Output the (X, Y) coordinate of the center of the cell containing the given text.  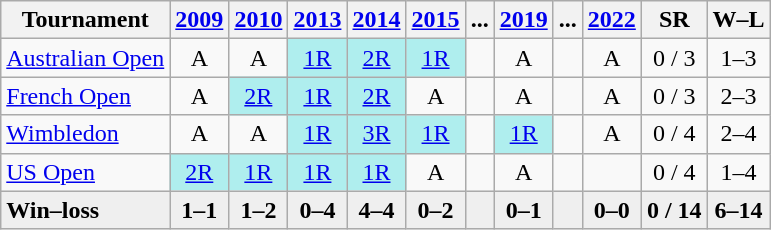
2010 (258, 20)
0–0 (612, 210)
Win–loss (86, 210)
US Open (86, 172)
2–4 (738, 134)
1–4 (738, 172)
2009 (200, 20)
3R (376, 134)
2014 (376, 20)
French Open (86, 96)
Australian Open (86, 58)
0–4 (318, 210)
2–3 (738, 96)
2015 (436, 20)
4–4 (376, 210)
0–1 (524, 210)
2019 (524, 20)
Tournament (86, 20)
2013 (318, 20)
2022 (612, 20)
1–1 (200, 210)
1–3 (738, 58)
1–2 (258, 210)
Wimbledon (86, 134)
W–L (738, 20)
SR (674, 20)
0 / 14 (674, 210)
0–2 (436, 210)
6–14 (738, 210)
